Find where the given text appears and provide that cell's center as [X, Y] coordinate. 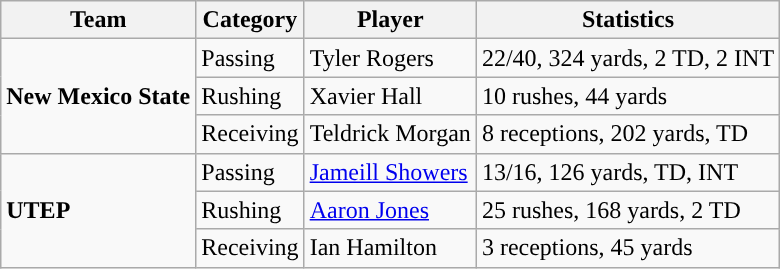
Player [390, 20]
Tyler Rogers [390, 58]
3 receptions, 45 yards [628, 248]
13/16, 126 yards, TD, INT [628, 172]
22/40, 324 yards, 2 TD, 2 INT [628, 58]
Aaron Jones [390, 210]
10 rushes, 44 yards [628, 96]
Team [98, 20]
Jameill Showers [390, 172]
Xavier Hall [390, 96]
Category [250, 20]
Ian Hamilton [390, 248]
25 rushes, 168 yards, 2 TD [628, 210]
Statistics [628, 20]
Teldrick Morgan [390, 134]
UTEP [98, 210]
New Mexico State [98, 96]
8 receptions, 202 yards, TD [628, 134]
